Provide the [X, Y] coordinate of the cell's center where the given text is located.  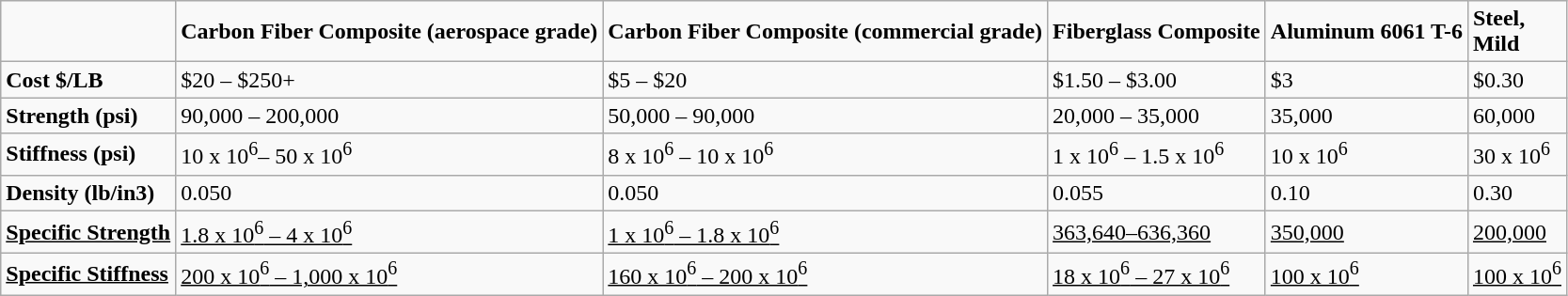
1.8 x 106 – 4 x 106 [389, 233]
$20 – $250+ [389, 80]
$0.30 [1516, 80]
35,000 [1366, 116]
160 x 106 – 200 x 106 [826, 274]
Strength (psi) [88, 116]
50,000 – 90,000 [826, 116]
90,000 – 200,000 [389, 116]
Carbon Fiber Composite (commercial grade) [826, 32]
10 x 106– 50 x 106 [389, 154]
1 x 106 – 1.5 x 106 [1157, 154]
$3 [1366, 80]
0.055 [1157, 193]
350,000 [1366, 233]
200 x 106 – 1,000 x 106 [389, 274]
Density (lb/in3) [88, 193]
Specific Stiffness [88, 274]
10 x 106 [1366, 154]
Steel,Mild [1516, 32]
Stiffness (psi) [88, 154]
8 x 106 – 10 x 106 [826, 154]
200,000 [1516, 233]
Carbon Fiber Composite (aerospace grade) [389, 32]
Specific Strength [88, 233]
30 x 106 [1516, 154]
Aluminum 6061 T-6 [1366, 32]
1 x 106 – 1.8 x 106 [826, 233]
0.10 [1366, 193]
18 x 106 – 27 x 106 [1157, 274]
$5 – $20 [826, 80]
$1.50 – $3.00 [1157, 80]
363,640–636,360 [1157, 233]
0.30 [1516, 193]
Fiberglass Composite [1157, 32]
Cost $/LB [88, 80]
60,000 [1516, 116]
20,000 – 35,000 [1157, 116]
